Find where the given text appears and provide that cell's center as [X, Y] coordinate. 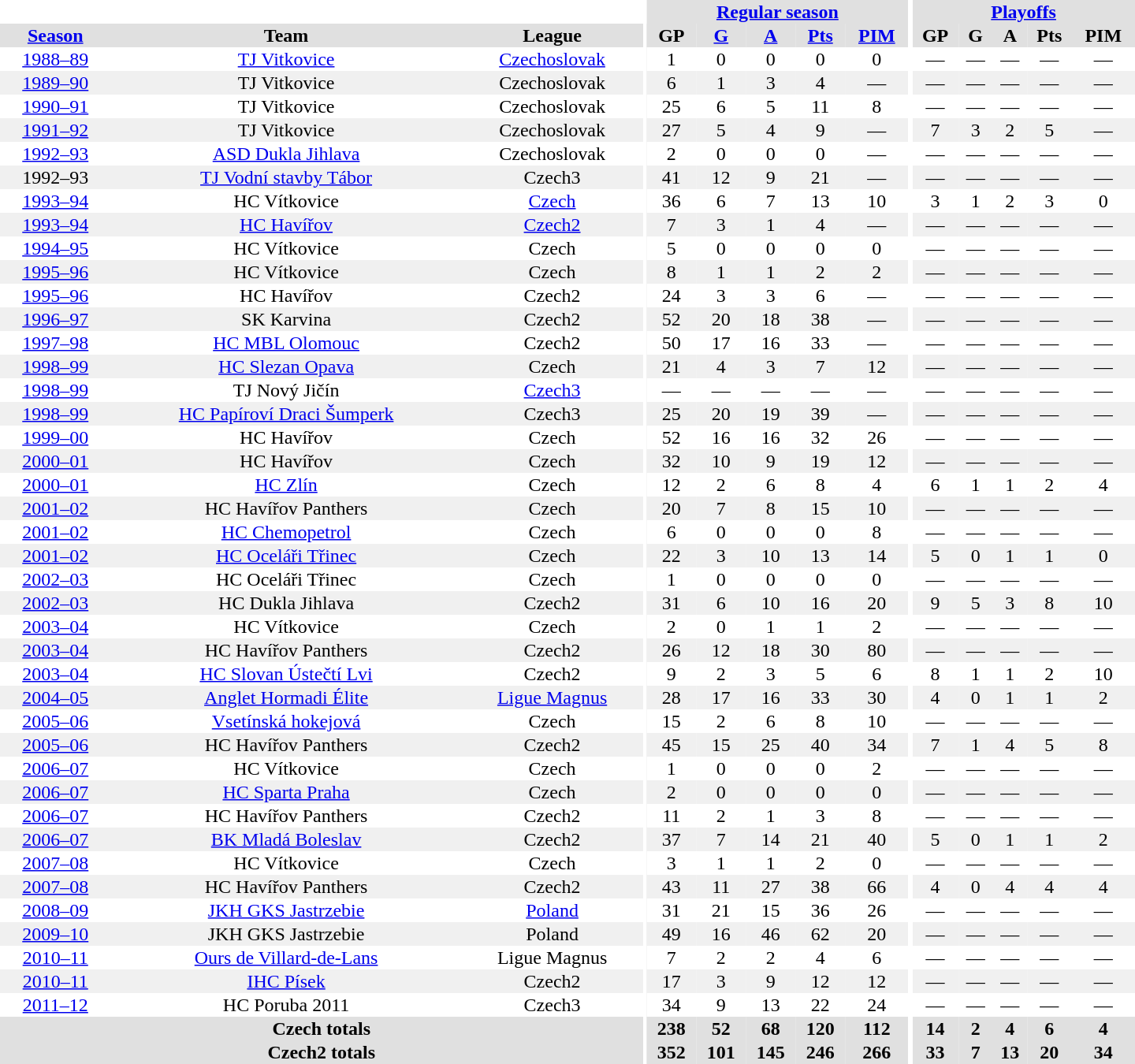
45 [672, 745]
1997–98 [55, 343]
145 [771, 1052]
HC Sparta Praha [287, 792]
1996–97 [55, 319]
HC Slovan Ústečtí Lvi [287, 674]
TJ Vodní stavby Tábor [287, 177]
IHC Písek [287, 981]
SK Karvina [287, 319]
120 [820, 1029]
112 [876, 1029]
League [553, 35]
HC Poruba 2011 [287, 1005]
352 [672, 1052]
50 [672, 343]
1990–91 [55, 106]
Playoffs [1023, 12]
46 [771, 934]
ASD Dukla Jihlava [287, 154]
Anglet Hormadi Élite [287, 698]
Vsetínská hokejová [287, 721]
2011–12 [55, 1005]
1988–89 [55, 59]
62 [820, 934]
2004–05 [55, 698]
1994–95 [55, 248]
BK Mladá Boleslav [287, 839]
1991–92 [55, 130]
Ours de Villard-de-Lans [287, 958]
41 [672, 177]
49 [672, 934]
HC Zlín [287, 485]
37 [672, 839]
238 [672, 1029]
Regular season [777, 12]
HC Papíroví Draci Šumperk [287, 414]
1989–90 [55, 83]
2009–10 [55, 934]
Season [55, 35]
28 [672, 698]
66 [876, 887]
101 [720, 1052]
HC Dukla Jihlava [287, 603]
2008–09 [55, 910]
1999–00 [55, 437]
80 [876, 650]
HC Slezan Opava [287, 366]
TJ Nový Jičín [287, 390]
39 [820, 414]
68 [771, 1029]
HC Chemopetrol [287, 532]
266 [876, 1052]
Team [287, 35]
Czech2 totals [322, 1052]
HC MBL Olomouc [287, 343]
43 [672, 887]
Czech totals [322, 1029]
246 [820, 1052]
